Output the (X, Y) coordinate of the center of the cell containing the given text.  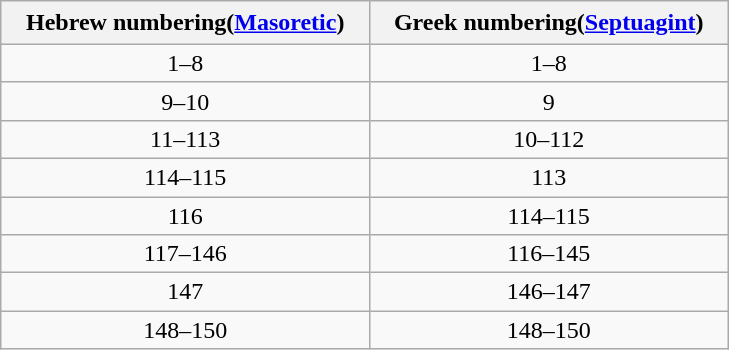
11–113 (185, 139)
116–145 (548, 254)
117–146 (185, 254)
9–10 (185, 101)
113 (548, 177)
Hebrew numbering(Masoretic) (185, 23)
116 (185, 215)
146–147 (548, 292)
10–112 (548, 139)
Greek numbering(Septuagint) (548, 23)
9 (548, 101)
147 (185, 292)
